Find where the given text appears and provide that cell's center as [X, Y] coordinate. 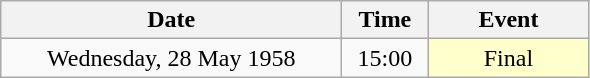
15:00 [385, 58]
Event [508, 20]
Final [508, 58]
Time [385, 20]
Date [172, 20]
Wednesday, 28 May 1958 [172, 58]
